Search for the cell housing the specified text and yield its [X, Y] center coordinate. 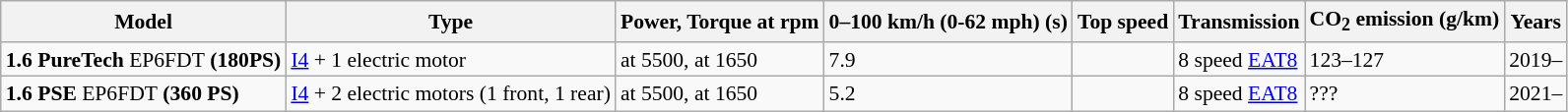
Top speed [1123, 22]
0–100 km/h (0-62 mph) (s) [948, 22]
Power, Torque at rpm [720, 22]
7.9 [948, 60]
CO2 emission (g/km) [1405, 22]
I4 + 1 electric motor [451, 60]
123–127 [1405, 60]
5.2 [948, 94]
I4 + 2 electric motors (1 front, 1 rear) [451, 94]
Type [451, 22]
2019– [1535, 60]
Model [144, 22]
Transmission [1239, 22]
2021– [1535, 94]
??? [1405, 94]
Years [1535, 22]
1.6 PureTech EP6FDT (180PS) [144, 60]
1.6 PSE EP6FDT (360 PS) [144, 94]
